Output the (X, Y) coordinate of the center of the cell containing the given text.  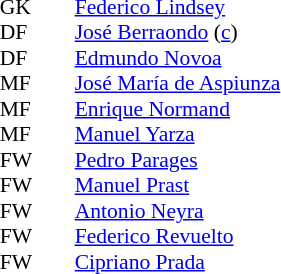
José María de Aspiunza (178, 83)
Pedro Parages (178, 160)
Federico Revuelto (178, 237)
Enrique Normand (178, 109)
Antonio Neyra (178, 211)
José Berraondo (c) (178, 33)
Edmundo Novoa (178, 58)
Manuel Prast (178, 185)
Manuel Yarza (178, 135)
